Capture the cell that displays the provided text and extract its (x, y) central coordinate. 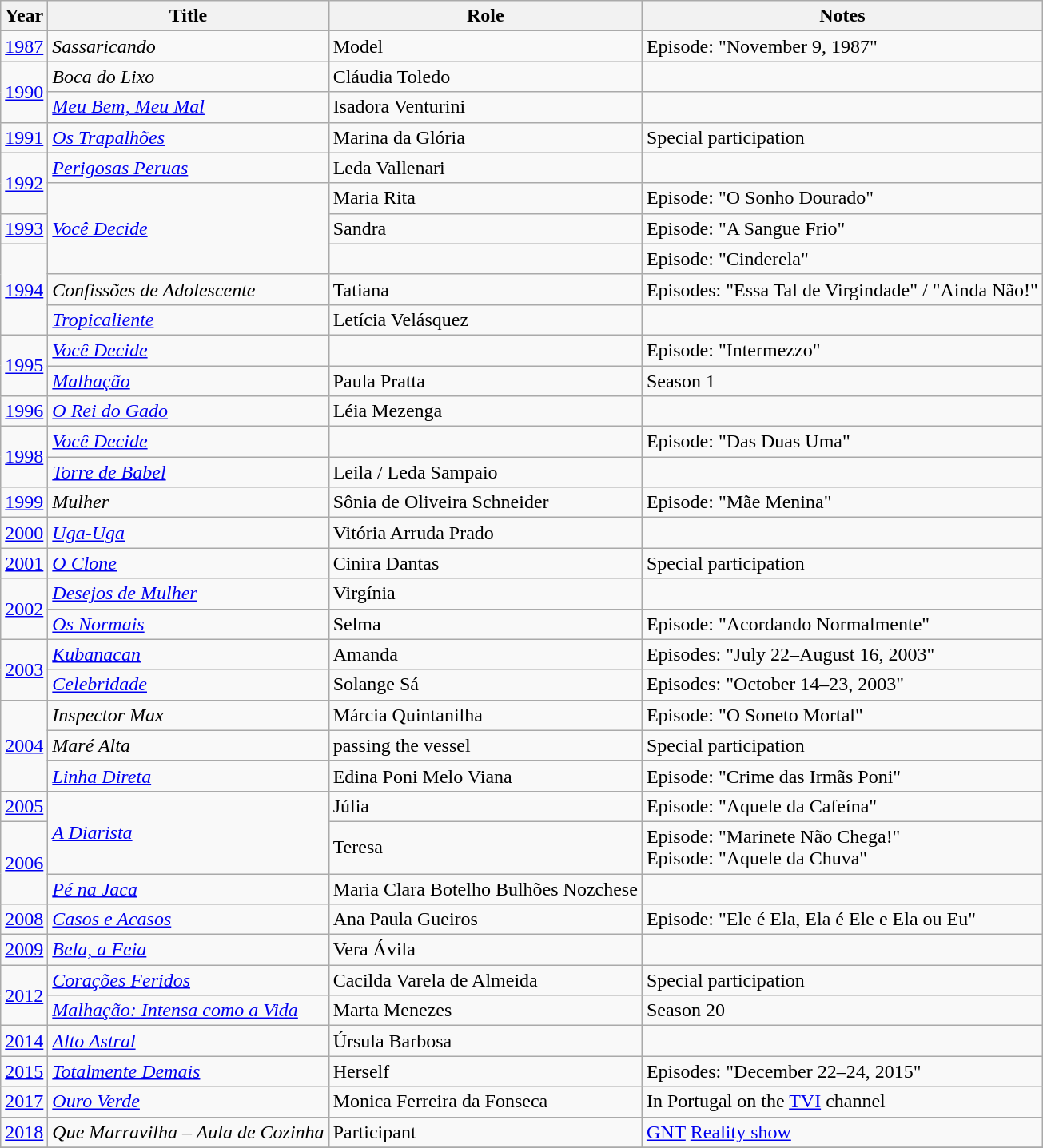
Model (485, 46)
Casos e Acasos (189, 920)
Tatiana (485, 289)
Leda Vallenari (485, 168)
Inspector Max (189, 715)
Úrsula Barbosa (485, 1041)
2005 (24, 806)
2004 (24, 745)
1990 (24, 92)
Episode: "Crime das Irmãs Poni" (842, 776)
Júlia (485, 806)
Cláudia Toledo (485, 77)
Bela, a Feia (189, 950)
Selma (485, 624)
Episode: "Marinete Não Chega!"Episode: "Aquele da Chuva" (842, 847)
Linha Direta (189, 776)
GNT Reality show (842, 1132)
passing the vessel (485, 745)
1987 (24, 46)
Sandra (485, 228)
Uga-Uga (189, 533)
Maré Alta (189, 745)
Isadora Venturini (485, 107)
Episode: "O Sonho Dourado" (842, 198)
Que Marravilha – Aula de Cozinha (189, 1132)
Os Normais (189, 624)
2000 (24, 533)
Episode: "November 9, 1987" (842, 46)
Alto Astral (189, 1041)
Teresa (485, 847)
Márcia Quintanilha (485, 715)
In Portugal on the TVI channel (842, 1102)
Episodes: "July 22–August 16, 2003" (842, 654)
1991 (24, 137)
Season 20 (842, 1011)
Solange Sá (485, 685)
Marta Menezes (485, 1011)
Virgínia (485, 594)
A Diarista (189, 832)
Leila / Leda Sampaio (485, 472)
Ana Paula Gueiros (485, 920)
Participant (485, 1132)
Totalmente Demais (189, 1071)
1999 (24, 502)
Episode: "O Soneto Mortal" (842, 715)
Cacilda Varela de Almeida (485, 980)
Torre de Babel (189, 472)
2006 (24, 863)
2018 (24, 1132)
Episode: "Das Duas Uma" (842, 442)
Paula Pratta (485, 381)
Vitória Arruda Prado (485, 533)
1992 (24, 183)
2008 (24, 920)
2009 (24, 950)
1998 (24, 457)
Pé na Jaca (189, 889)
2015 (24, 1071)
Role (485, 16)
Malhação (189, 381)
2002 (24, 609)
1995 (24, 365)
Sassaricando (189, 46)
Desejos de Mulher (189, 594)
Episode: "A Sangue Frio" (842, 228)
Tropicaliente (189, 320)
Episodes: "October 14–23, 2003" (842, 685)
Os Trapalhões (189, 137)
Episode: "Intermezzo" (842, 350)
Episode: "Acordando Normalmente" (842, 624)
2014 (24, 1041)
O Clone (189, 563)
1996 (24, 411)
Sônia de Oliveira Schneider (485, 502)
Episodes: "Essa Tal de Virgindade" / "Ainda Não!" (842, 289)
Maria Rita (485, 198)
Marina da Glória (485, 137)
Episode: "Mãe Menina" (842, 502)
Malhação: Intensa como a Vida (189, 1011)
Boca do Lixo (189, 77)
Episode: "Ele é Ela, Ela é Ele e Ela ou Eu" (842, 920)
Letícia Velásquez (485, 320)
Episodes: "December 22–24, 2015" (842, 1071)
2012 (24, 995)
Corações Feridos (189, 980)
Notes (842, 16)
2001 (24, 563)
2003 (24, 669)
1993 (24, 228)
Edina Poni Melo Viana (485, 776)
1994 (24, 289)
Cinira Dantas (485, 563)
Title (189, 16)
Monica Ferreira da Fonseca (485, 1102)
Perigosas Peruas (189, 168)
Kubanacan (189, 654)
O Rei do Gado (189, 411)
Mulher (189, 502)
Maria Clara Botelho Bulhões Nozchese (485, 889)
Vera Ávila (485, 950)
2017 (24, 1102)
Ouro Verde (189, 1102)
Meu Bem, Meu Mal (189, 107)
Episode: "Aquele da Cafeína" (842, 806)
Season 1 (842, 381)
Confissões de Adolescente (189, 289)
Amanda (485, 654)
Episode: "Cinderela" (842, 259)
Celebridade (189, 685)
Herself (485, 1071)
Year (24, 16)
Léia Mezenga (485, 411)
